Identify which cell holds the provided text, then report its (x, y) central coordinate. 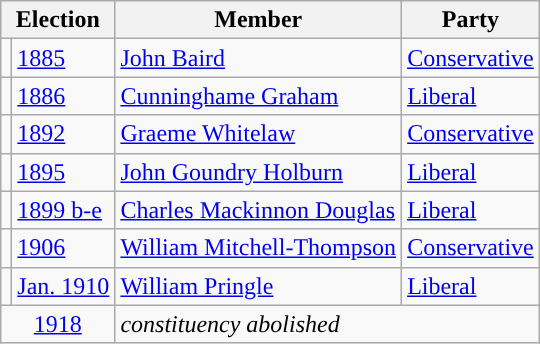
Party (471, 20)
Graeme Whitelaw (258, 134)
1895 (64, 172)
constituency abolished (327, 324)
William Pringle (258, 286)
1899 b-e (64, 210)
1918 (58, 324)
1892 (64, 134)
John Goundry Holburn (258, 172)
Jan. 1910 (64, 286)
1885 (64, 58)
William Mitchell-Thompson (258, 248)
John Baird (258, 58)
Member (258, 20)
Election (58, 20)
Cunninghame Graham (258, 96)
1906 (64, 248)
1886 (64, 96)
Charles Mackinnon Douglas (258, 210)
